Capture the cell that displays the provided text and extract its [x, y] central coordinate. 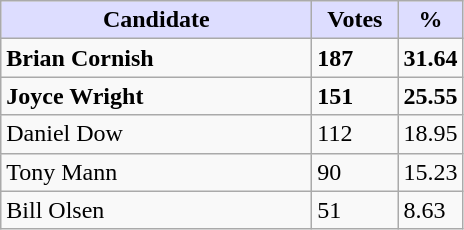
Joyce Wright [156, 96]
% [430, 20]
18.95 [430, 134]
90 [355, 172]
Daniel Dow [156, 134]
Candidate [156, 20]
31.64 [430, 58]
Tony Mann [156, 172]
15.23 [430, 172]
Votes [355, 20]
51 [355, 210]
Bill Olsen [156, 210]
8.63 [430, 210]
112 [355, 134]
187 [355, 58]
25.55 [430, 96]
Brian Cornish [156, 58]
151 [355, 96]
